Provide the (x, y) coordinate of the cell's center where the given text is located.  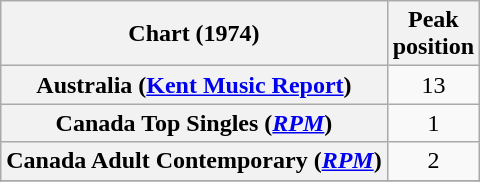
Chart (1974) (194, 34)
13 (433, 85)
Australia (Kent Music Report) (194, 85)
Peakposition (433, 34)
Canada Top Singles (RPM) (194, 123)
1 (433, 123)
Canada Adult Contemporary (RPM) (194, 161)
2 (433, 161)
